Find where the given text appears and provide that cell's center as [x, y] coordinate. 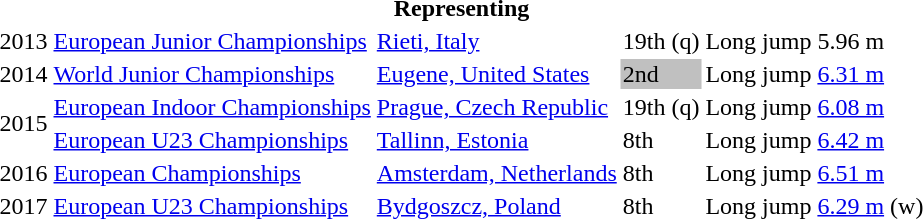
European Junior Championships [212, 41]
Rieti, Italy [496, 41]
2nd [661, 74]
Amsterdam, Netherlands [496, 173]
World Junior Championships [212, 74]
European U23 Championships [212, 140]
Prague, Czech Republic [496, 107]
European Indoor Championships [212, 107]
Tallinn, Estonia [496, 140]
Eugene, United States [496, 74]
European Championships [212, 173]
